Scan for the cell matching the given text and deliver its (X, Y) coordinate at center. 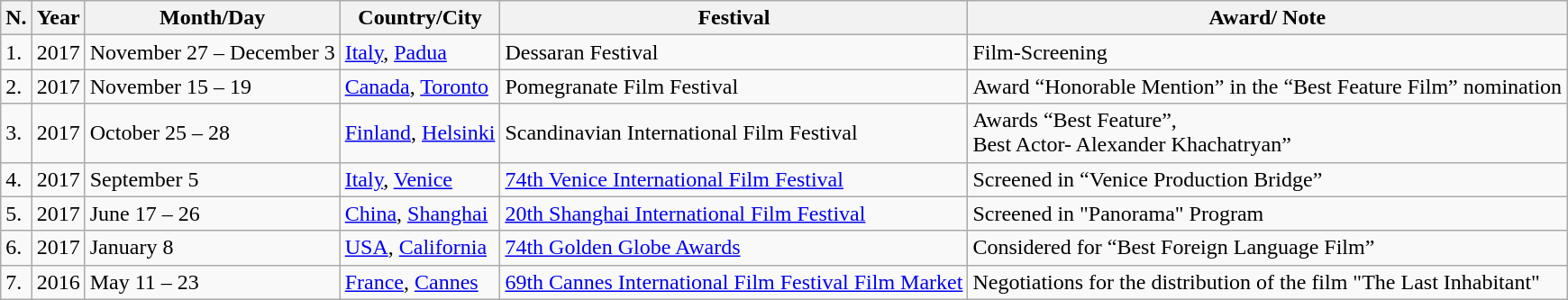
5. (16, 214)
France, Cannes (420, 282)
Year (58, 18)
Film-Screening (1267, 52)
7. (16, 282)
Awards “Best Feature”,Best Actor- Alexander Khachatryan” (1267, 133)
N. (16, 18)
June 17 – 26 (213, 214)
6. (16, 248)
Italy, Venice (420, 179)
Dessaran Festival (734, 52)
Canada, Toronto (420, 86)
Award/ Note (1267, 18)
Considered for “Best Foreign Language Film” (1267, 248)
3. (16, 133)
2. (16, 86)
Award “Honorable Mention” in the “Best Feature Film” nomination (1267, 86)
September 5 (213, 179)
January 8 (213, 248)
20th Shanghai International Film Festival (734, 214)
Pomegranate Film Festival (734, 86)
74th Golden Globe Awards (734, 248)
69th Cannes International Film Festival Film Market (734, 282)
2016 (58, 282)
USA, California (420, 248)
Festival (734, 18)
Screened in "Panorama" Program (1267, 214)
Finland, Helsinki (420, 133)
Scandinavian International Film Festival (734, 133)
Country/City (420, 18)
Negotiations for the distribution of the film "The Last Inhabitant" (1267, 282)
November 15 – 19 (213, 86)
China, Shanghai (420, 214)
1. (16, 52)
November 27 – December 3 (213, 52)
Screened in “Venice Production Bridge” (1267, 179)
Italy, Padua (420, 52)
May 11 – 23 (213, 282)
Month/Day (213, 18)
74th Venice International Film Festival (734, 179)
October 25 – 28 (213, 133)
4. (16, 179)
